Scan for the cell matching the given text and deliver its (x, y) coordinate at center. 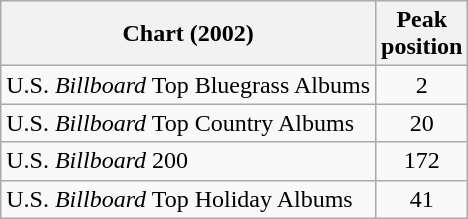
20 (422, 123)
172 (422, 161)
U.S. Billboard 200 (188, 161)
Chart (2002) (188, 34)
41 (422, 199)
2 (422, 85)
Peakposition (422, 34)
U.S. Billboard Top Bluegrass Albums (188, 85)
U.S. Billboard Top Country Albums (188, 123)
U.S. Billboard Top Holiday Albums (188, 199)
